Output the (X, Y) coordinate of the center of the cell containing the given text.  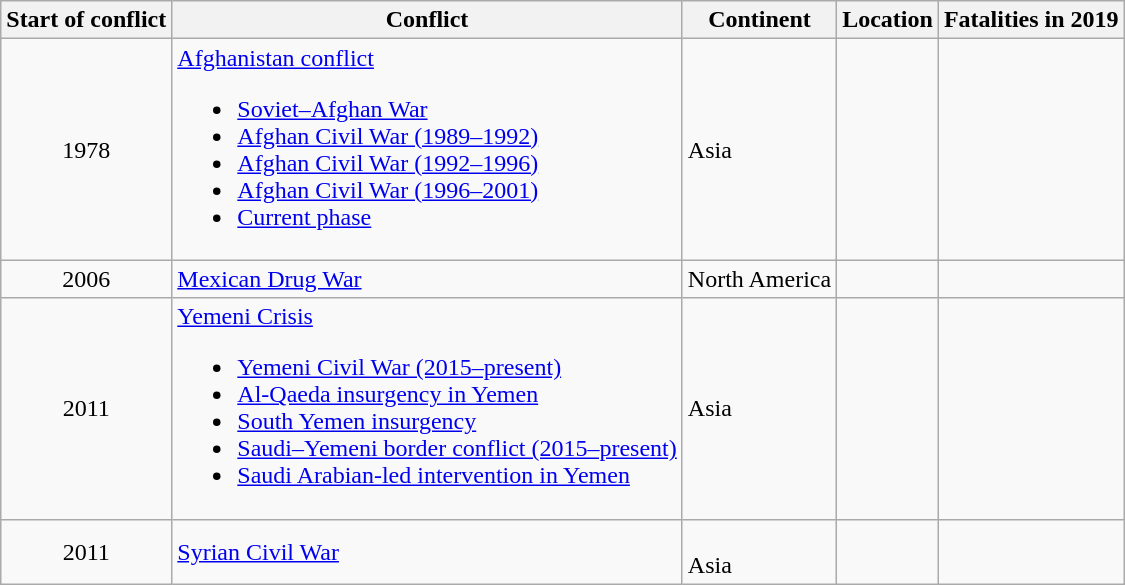
Syrian Civil War (428, 552)
North America (759, 279)
Continent (759, 20)
Fatalities in 2019 (1031, 20)
Start of conflict (86, 20)
1978 (86, 150)
2006 (86, 279)
Mexican Drug War (428, 279)
Conflict (428, 20)
Location (888, 20)
Afghanistan conflictSoviet–Afghan WarAfghan Civil War (1989–1992)Afghan Civil War (1992–1996)Afghan Civil War (1996–2001)Current phase (428, 150)
